From the cell containing the given text, extract its center point as [x, y] coordinate. 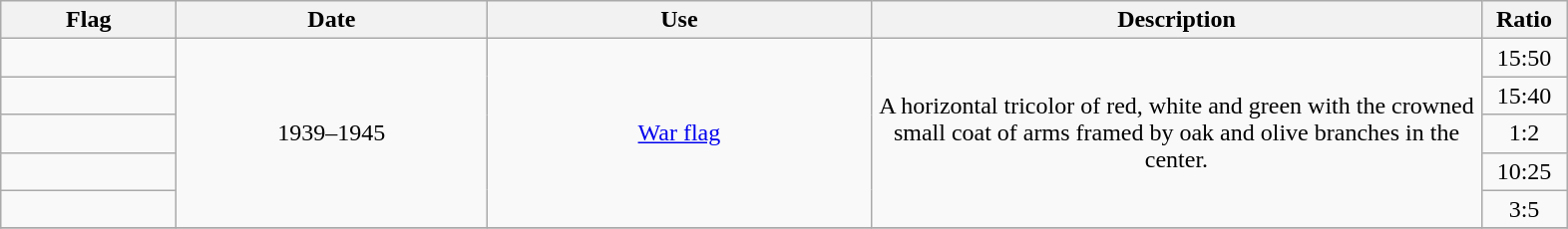
Ratio [1524, 20]
Description [1177, 20]
15:50 [1524, 58]
10:25 [1524, 171]
Use [679, 20]
A horizontal tricolor of red, white and green with the crowned small coat of arms framed by oak and olive branches in the center. [1177, 133]
1:2 [1524, 133]
3:5 [1524, 209]
15:40 [1524, 96]
1939–1945 [331, 133]
War flag [679, 133]
Date [331, 20]
Flag [89, 20]
